Scan for the cell matching the given text and deliver its [x, y] coordinate at center. 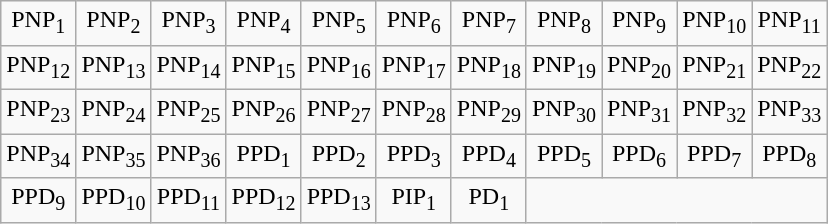
PNP9 [640, 23]
PNP25 [188, 111]
PNP30 [564, 111]
PNP31 [640, 111]
PIP1 [414, 200]
PNP17 [414, 67]
PNP11 [790, 23]
PPD2 [338, 156]
PD1 [488, 200]
PNP22 [790, 67]
PNP34 [38, 156]
PNP3 [188, 23]
PNP16 [338, 67]
PPD8 [790, 156]
PNP21 [714, 67]
PNP26 [264, 111]
PNP2 [114, 23]
PNP27 [338, 111]
PPD12 [264, 200]
PPD3 [414, 156]
PNP4 [264, 23]
PNP10 [714, 23]
PNP1 [38, 23]
PNP32 [714, 111]
PPD13 [338, 200]
PPD10 [114, 200]
PNP18 [488, 67]
PNP28 [414, 111]
PNP36 [188, 156]
PPD4 [488, 156]
PNP35 [114, 156]
PNP12 [38, 67]
PNP29 [488, 111]
PNP15 [264, 67]
PPD11 [188, 200]
PNP6 [414, 23]
PPD5 [564, 156]
PNP14 [188, 67]
PPD9 [38, 200]
PNP8 [564, 23]
PNP19 [564, 67]
PNP23 [38, 111]
PNP5 [338, 23]
PNP7 [488, 23]
PPD6 [640, 156]
PNP20 [640, 67]
PNP13 [114, 67]
PNP33 [790, 111]
PPD7 [714, 156]
PPD1 [264, 156]
PNP24 [114, 111]
